Locate the cell with the specified text and output its (x, y) center coordinate. 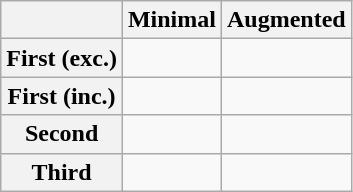
Second (62, 134)
Minimal (172, 20)
First (exc.) (62, 58)
Third (62, 172)
First (inc.) (62, 96)
Augmented (286, 20)
